Extract the [X, Y] coordinate from the center of the cell holding the provided text.  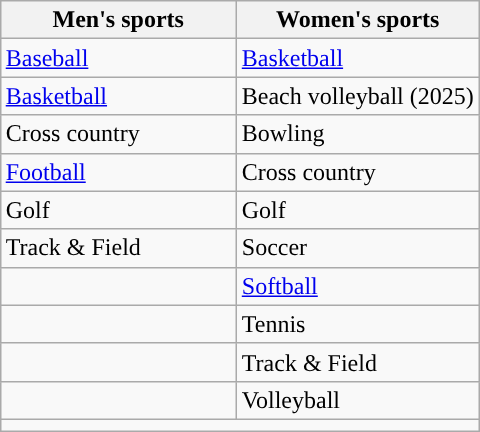
Beach volleyball (2025) [358, 96]
Soccer [358, 248]
Volleyball [358, 400]
Football [118, 172]
Tennis [358, 324]
Men's sports [118, 20]
Women's sports [358, 20]
Baseball [118, 58]
Softball [358, 286]
Bowling [358, 134]
